Provide the (x, y) coordinate of the cell's center where the given text is located.  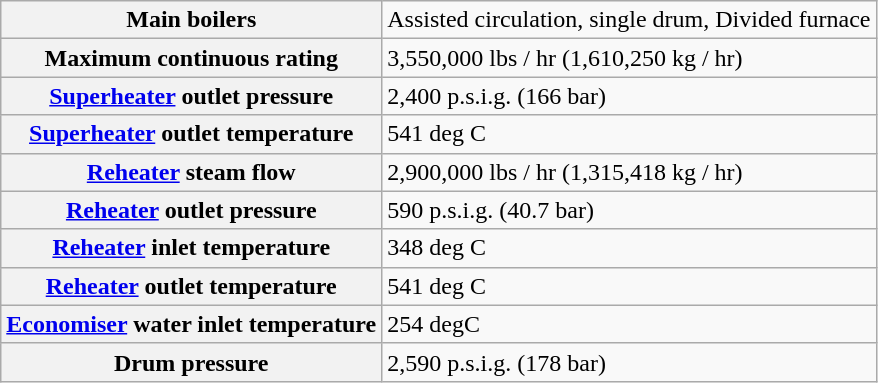
2,900,000 lbs / hr (1,315,418 kg / hr) (629, 172)
Reheater outlet pressure (192, 210)
Assisted circulation, single drum, Divided furnace (629, 20)
Drum pressure (192, 362)
2,400 p.s.i.g. (166 bar) (629, 96)
2,590 p.s.i.g. (178 bar) (629, 362)
Reheater outlet temperature (192, 286)
3,550,000 lbs / hr (1,610,250 kg / hr) (629, 58)
Maximum continuous rating (192, 58)
Economiser water inlet temperature (192, 324)
Reheater inlet temperature (192, 248)
Reheater steam flow (192, 172)
Main boilers (192, 20)
254 degC (629, 324)
590 p.s.i.g. (40.7 bar) (629, 210)
348 deg C (629, 248)
Superheater outlet temperature (192, 134)
Superheater outlet pressure (192, 96)
